From the cell containing the given text, extract its center point as [X, Y] coordinate. 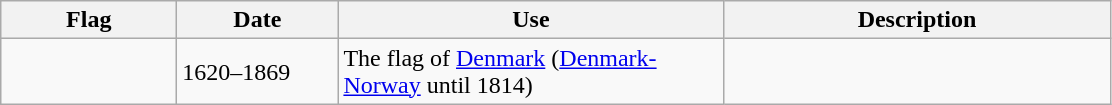
1620–1869 [258, 72]
Date [258, 20]
Description [917, 20]
The flag of Denmark (Denmark-Norway until 1814) [531, 72]
Flag [89, 20]
Use [531, 20]
